Return [X, Y] of the center of cell containing provided text 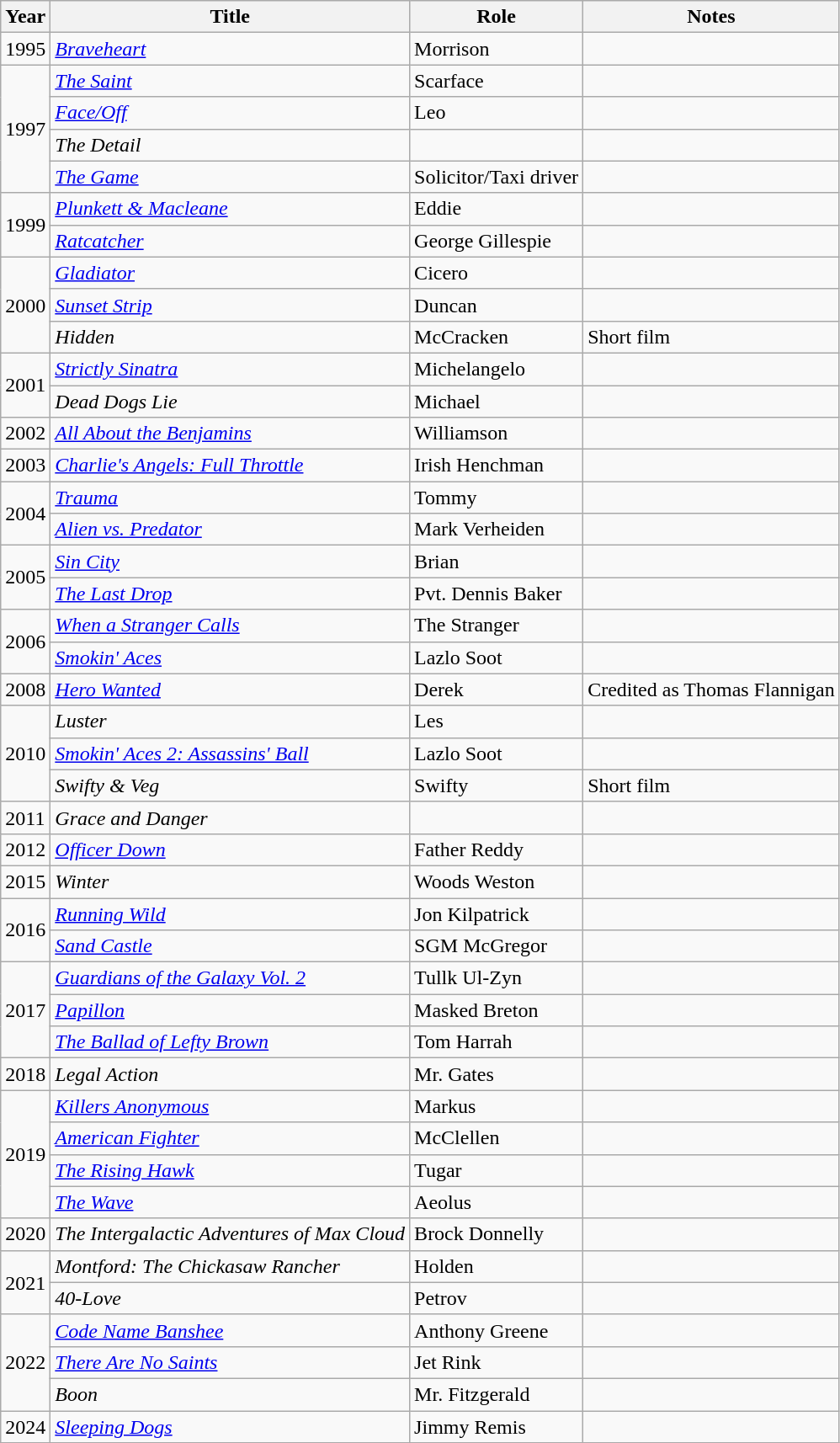
The Saint [231, 81]
Holden [497, 1266]
Boon [231, 1394]
Strictly Sinatra [231, 369]
Title [231, 17]
2010 [25, 753]
1997 [25, 129]
McCracken [497, 337]
Irish Henchman [497, 466]
Killers Anonymous [231, 1106]
Guardians of the Galaxy Vol. 2 [231, 978]
Face/Off [231, 113]
Notes [712, 17]
Sunset Strip [231, 305]
Derek [497, 690]
Alien vs. Predator [231, 530]
McClellen [497, 1138]
Scarface [497, 81]
Smokin' Aces [231, 658]
Leo [497, 113]
Braveheart [231, 49]
Sin City [231, 562]
Dead Dogs Lie [231, 402]
The Stranger [497, 626]
American Fighter [231, 1138]
All About the Benjamins [231, 434]
SGM McGregor [497, 946]
Credited as Thomas Flannigan [712, 690]
2003 [25, 466]
2024 [25, 1427]
Year [25, 17]
Montford: The Chickasaw Rancher [231, 1266]
2008 [25, 690]
2005 [25, 578]
Pvt. Dennis Baker [497, 594]
Tom Harrah [497, 1042]
Father Reddy [497, 849]
The Rising Hawk [231, 1170]
Petrov [497, 1298]
When a Stranger Calls [231, 626]
The Intergalactic Adventures of Max Cloud [231, 1234]
Tullk Ul-Zyn [497, 978]
Solicitor/Taxi driver [497, 177]
40-Love [231, 1298]
Cicero [497, 273]
Jimmy Remis [497, 1427]
2018 [25, 1074]
2015 [25, 881]
The Last Drop [231, 594]
Woods Weston [497, 881]
Luster [231, 721]
Mark Verheiden [497, 530]
Officer Down [231, 849]
1999 [25, 225]
Trauma [231, 498]
Mr. Gates [497, 1074]
2019 [25, 1154]
Ratcatcher [231, 241]
The Ballad of Lefty Brown [231, 1042]
Swifty & Veg [231, 785]
Plunkett & Macleane [231, 209]
2016 [25, 929]
Sleeping Dogs [231, 1427]
Charlie's Angels: Full Throttle [231, 466]
2000 [25, 305]
Running Wild [231, 913]
Williamson [497, 434]
Brian [497, 562]
Masked Breton [497, 1010]
Sand Castle [231, 946]
Brock Donnelly [497, 1234]
2006 [25, 642]
2020 [25, 1234]
Winter [231, 881]
1995 [25, 49]
Gladiator [231, 273]
Smokin' Aces 2: Assassins' Ball [231, 753]
2021 [25, 1282]
2004 [25, 514]
Markus [497, 1106]
Hero Wanted [231, 690]
Hidden [231, 337]
Michelangelo [497, 369]
Jon Kilpatrick [497, 913]
Anthony Greene [497, 1330]
Eddie [497, 209]
Code Name Banshee [231, 1330]
Duncan [497, 305]
2017 [25, 1010]
2011 [25, 817]
2012 [25, 849]
Grace and Danger [231, 817]
Tommy [497, 498]
2001 [25, 385]
The Detail [231, 145]
There Are No Saints [231, 1362]
Legal Action [231, 1074]
2022 [25, 1362]
Papillon [231, 1010]
The Game [231, 177]
Morrison [497, 49]
Swifty [497, 785]
The Wave [231, 1202]
Les [497, 721]
Jet Rink [497, 1362]
Michael [497, 402]
George Gillespie [497, 241]
Role [497, 17]
Tugar [497, 1170]
Aeolus [497, 1202]
2002 [25, 434]
Mr. Fitzgerald [497, 1394]
